Locate the cell with the specified text and output its [x, y] center coordinate. 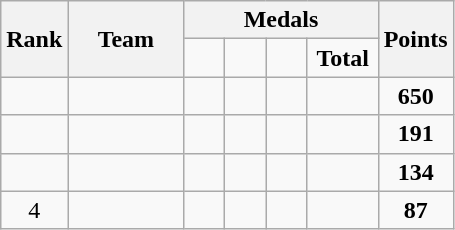
87 [416, 210]
4 [34, 210]
Team [126, 39]
Total [342, 58]
Medals [281, 20]
191 [416, 134]
650 [416, 96]
Rank [34, 39]
Points [416, 39]
134 [416, 172]
